Locate the cell with the specified text and output its [X, Y] center coordinate. 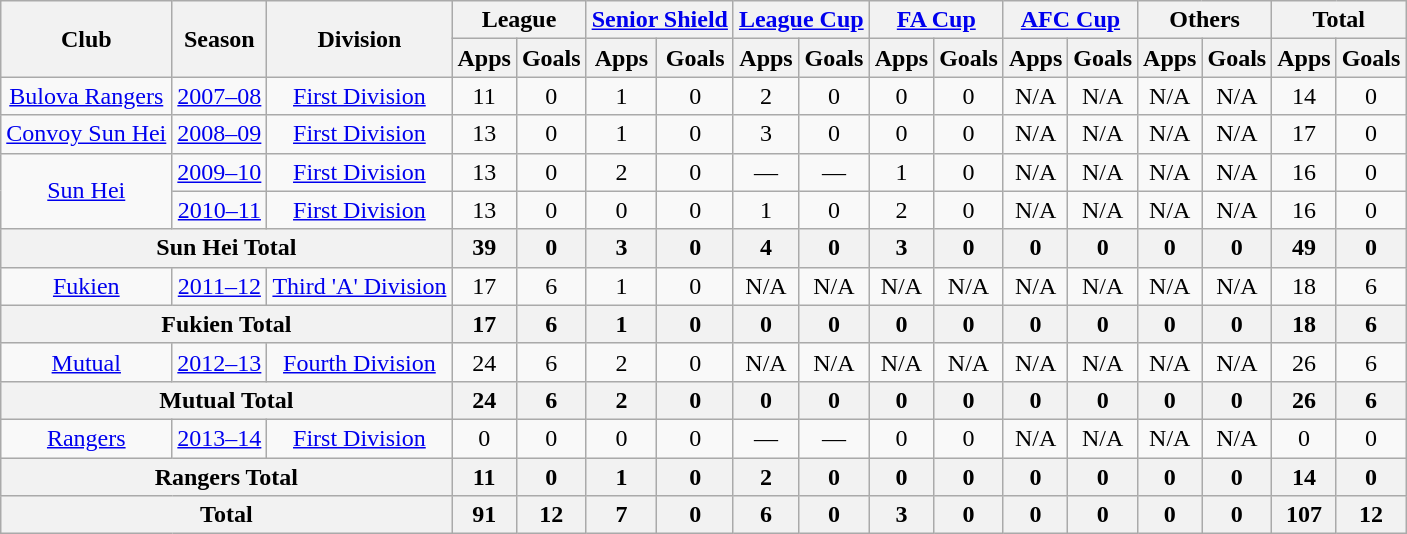
Senior Shield [660, 20]
Fourth Division [360, 362]
91 [484, 515]
2010–11 [220, 210]
Sun Hei Total [226, 248]
Bulova Rangers [86, 96]
Third 'A' Division [360, 286]
Division [360, 39]
AFC Cup [1070, 20]
2011–12 [220, 286]
2013–14 [220, 438]
Club [86, 39]
League Cup [801, 20]
Rangers [86, 438]
Fukien [86, 286]
Others [1205, 20]
107 [1304, 515]
League [519, 20]
Rangers Total [226, 477]
FA Cup [936, 20]
2008–09 [220, 134]
Mutual Total [226, 400]
2009–10 [220, 172]
2007–08 [220, 96]
4 [766, 248]
39 [484, 248]
Convoy Sun Hei [86, 134]
7 [622, 515]
2012–13 [220, 362]
Fukien Total [226, 324]
49 [1304, 248]
Mutual [86, 362]
Sun Hei [86, 191]
Season [220, 39]
